Identify which cell holds the provided text, then report its [x, y] central coordinate. 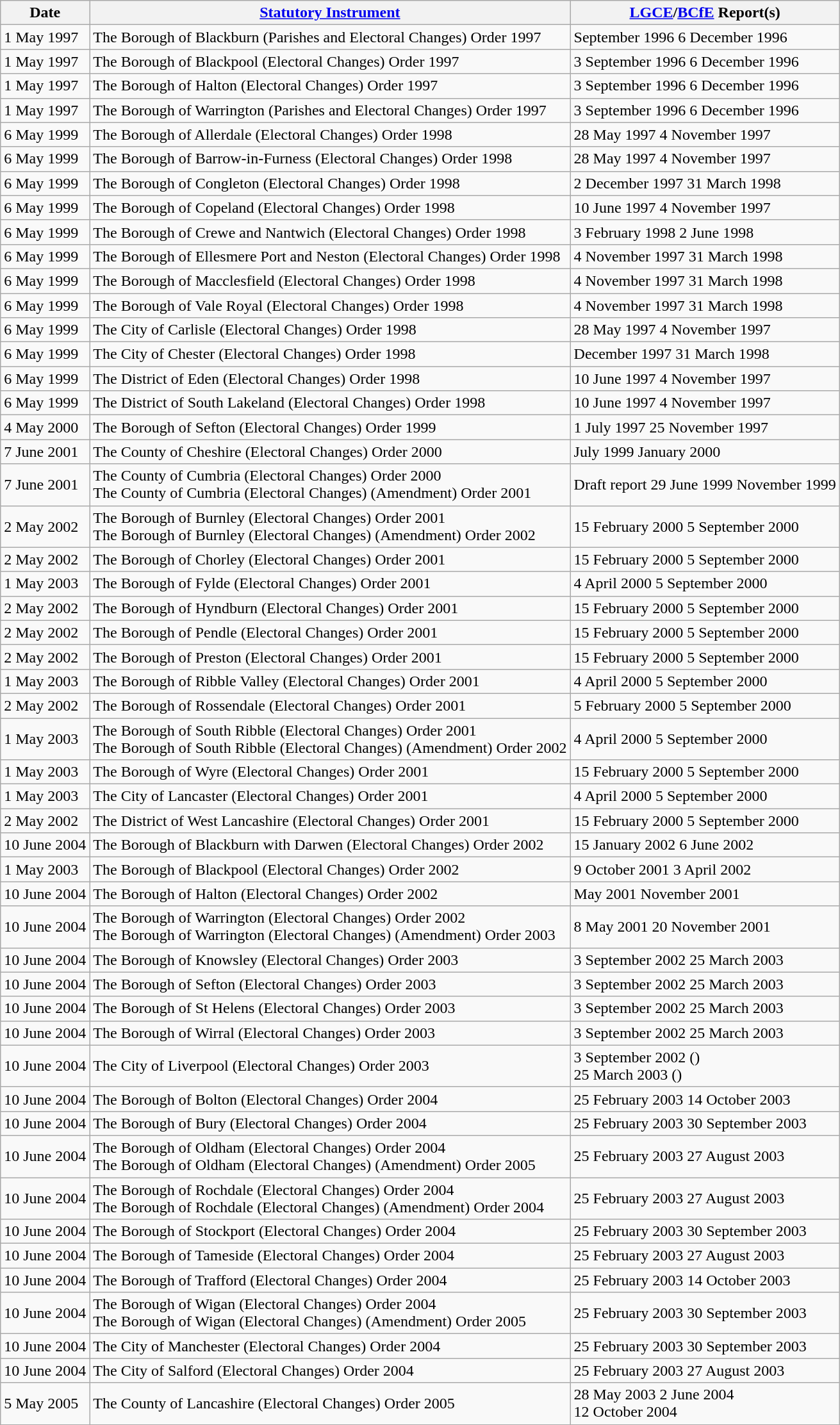
The Borough of Congleton (Electoral Changes) Order 1998 [330, 183]
5 February 2000 5 September 2000 [705, 705]
The City of Chester (Electoral Changes) Order 1998 [330, 354]
The County of Cumbria (Electoral Changes) Order 2000The County of Cumbria (Electoral Changes) (Amendment) Order 2001 [330, 484]
December 1997 31 March 1998 [705, 354]
The Borough of Macclesfield (Electoral Changes) Order 1998 [330, 281]
The District of Eden (Electoral Changes) Order 1998 [330, 379]
The Borough of Rossendale (Electoral Changes) Order 2001 [330, 705]
The Borough of Barrow-in-Furness (Electoral Changes) Order 1998 [330, 159]
The County of Lancashire (Electoral Changes) Order 2005 [330, 1403]
The Borough of Allerdale (Electoral Changes) Order 1998 [330, 135]
9 October 2001 3 April 2002 [705, 869]
The City of Salford (Electoral Changes) Order 2004 [330, 1371]
The Borough of Tameside (Electoral Changes) Order 2004 [330, 1256]
The Borough of South Ribble (Electoral Changes) Order 2001The Borough of South Ribble (Electoral Changes) (Amendment) Order 2002 [330, 738]
The Borough of Blackburn with Darwen (Electoral Changes) Order 2002 [330, 845]
The Borough of Copeland (Electoral Changes) Order 1998 [330, 208]
The Borough of Wyre (Electoral Changes) Order 2001 [330, 772]
The Borough of Bury (Electoral Changes) Order 2004 [330, 1123]
The Borough of Stockport (Electoral Changes) Order 2004 [330, 1231]
Statutory Instrument [330, 13]
The Borough of Chorley (Electoral Changes) Order 2001 [330, 559]
The County of Cheshire (Electoral Changes) Order 2000 [330, 452]
The Borough of Pendle (Electoral Changes) Order 2001 [330, 632]
LGCE/BCfE Report(s) [705, 13]
28 May 2003 2 June 2004 12 October 2004 [705, 1403]
The City of Manchester (Electoral Changes) Order 2004 [330, 1346]
The Borough of Ribble Valley (Electoral Changes) Order 2001 [330, 681]
The Borough of Knowsley (Electoral Changes) Order 2003 [330, 960]
The Borough of Trafford (Electoral Changes) Order 2004 [330, 1280]
September 1996 6 December 1996 [705, 37]
The Borough of Blackpool (Electoral Changes) Order 2002 [330, 869]
The Borough of Halton (Electoral Changes) Order 1997 [330, 86]
The Borough of Vale Royal (Electoral Changes) Order 1998 [330, 306]
The Borough of Crewe and Nantwich (Electoral Changes) Order 1998 [330, 232]
The City of Lancaster (Electoral Changes) Order 2001 [330, 796]
The Borough of Oldham (Electoral Changes) Order 2004The Borough of Oldham (Electoral Changes) (Amendment) Order 2005 [330, 1156]
3 September 2002 () 25 March 2003 () [705, 1066]
The Borough of Bolton (Electoral Changes) Order 2004 [330, 1099]
The Borough of Ellesmere Port and Neston (Electoral Changes) Order 1998 [330, 256]
The District of West Lancashire (Electoral Changes) Order 2001 [330, 821]
The Borough of Rochdale (Electoral Changes) Order 2004The Borough of Rochdale (Electoral Changes) (Amendment) Order 2004 [330, 1198]
The Borough of Burnley (Electoral Changes) Order 2001The Borough of Burnley (Electoral Changes) (Amendment) Order 2002 [330, 527]
Date [45, 13]
The Borough of Preston (Electoral Changes) Order 2001 [330, 657]
The District of South Lakeland (Electoral Changes) Order 1998 [330, 403]
8 May 2001 20 November 2001 [705, 927]
The Borough of Halton (Electoral Changes) Order 2002 [330, 894]
The Borough of Wigan (Electoral Changes) Order 2004The Borough of Wigan (Electoral Changes) (Amendment) Order 2005 [330, 1314]
July 1999 January 2000 [705, 452]
The City of Carlisle (Electoral Changes) Order 1998 [330, 330]
5 May 2005 [45, 1403]
1 July 1997 25 November 1997 [705, 427]
The Borough of St Helens (Electoral Changes) Order 2003 [330, 1009]
The City of Liverpool (Electoral Changes) Order 2003 [330, 1066]
The Borough of Hyndburn (Electoral Changes) Order 2001 [330, 608]
The Borough of Sefton (Electoral Changes) Order 1999 [330, 427]
The Borough of Fylde (Electoral Changes) Order 2001 [330, 584]
The Borough of Wirral (Electoral Changes) Order 2003 [330, 1033]
The Borough of Warrington (Electoral Changes) Order 2002The Borough of Warrington (Electoral Changes) (Amendment) Order 2003 [330, 927]
The Borough of Warrington (Parishes and Electoral Changes) Order 1997 [330, 110]
3 February 1998 2 June 1998 [705, 232]
Draft report 29 June 1999 November 1999 [705, 484]
4 May 2000 [45, 427]
The Borough of Sefton (Electoral Changes) Order 2003 [330, 984]
The Borough of Blackburn (Parishes and Electoral Changes) Order 1997 [330, 37]
2 December 1997 31 March 1998 [705, 183]
15 January 2002 6 June 2002 [705, 845]
May 2001 November 2001 [705, 894]
The Borough of Blackpool (Electoral Changes) Order 1997 [330, 62]
